Determine the (x, y) coordinate at the center of the cell enclosing the given text.  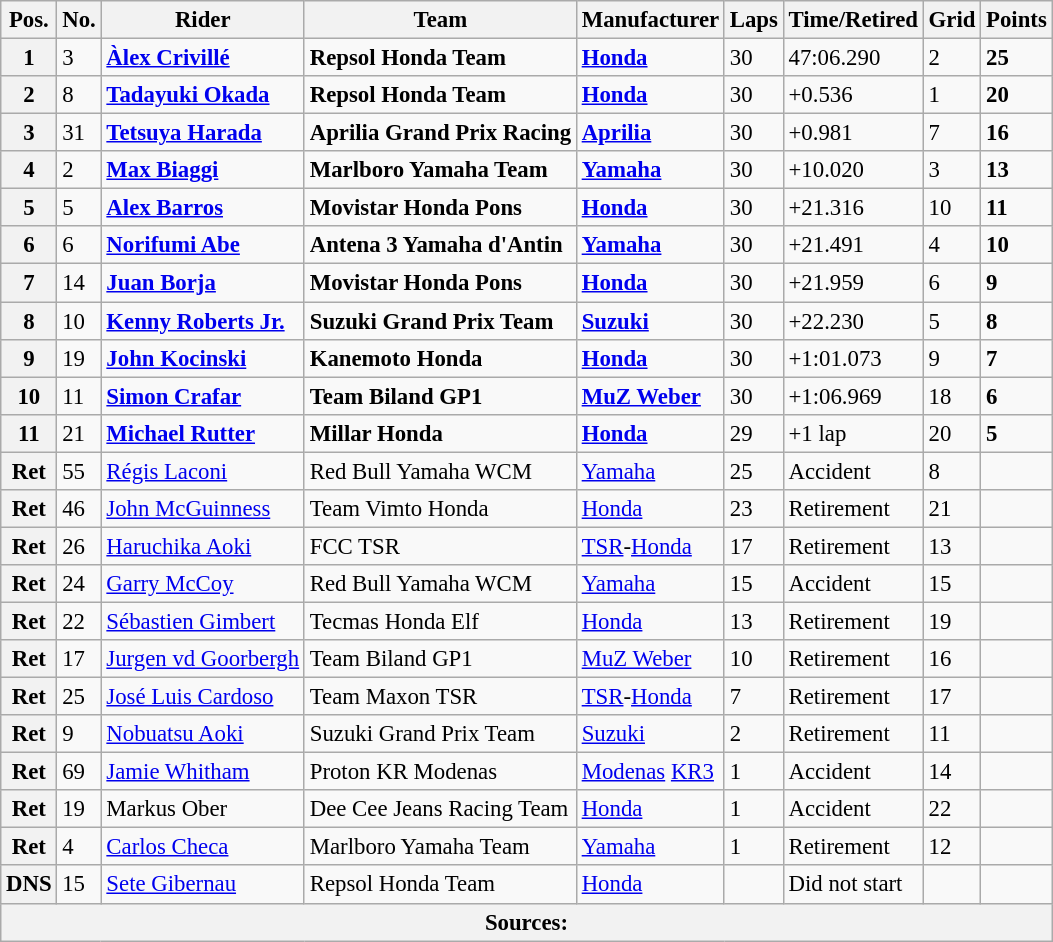
Kanemoto Honda (440, 358)
No. (79, 20)
+1:06.969 (853, 396)
Manufacturer (650, 20)
12 (952, 847)
Régis Laconi (202, 471)
Team (440, 20)
55 (79, 471)
Simon Crafar (202, 396)
Tadayuki Okada (202, 95)
Nobuatsu Aoki (202, 734)
+1 lap (853, 433)
Rider (202, 20)
Team Vimto Honda (440, 509)
Haruchika Aoki (202, 546)
Jamie Whitham (202, 772)
Markus Ober (202, 809)
Did not start (853, 885)
José Luis Cardoso (202, 697)
Laps (754, 20)
Kenny Roberts Jr. (202, 321)
Pos. (29, 20)
+10.020 (853, 170)
+21.491 (853, 245)
47:06.290 (853, 58)
Sébastien Gimbert (202, 621)
DNS (29, 885)
Norifumi Abe (202, 245)
Aprilia (650, 133)
Antena 3 Yamaha d'Antin (440, 245)
+0.981 (853, 133)
Proton KR Modenas (440, 772)
+21.959 (853, 283)
+0.536 (853, 95)
Aprilia Grand Prix Racing (440, 133)
John Kocinski (202, 358)
Àlex Crivillé (202, 58)
26 (79, 546)
Max Biaggi (202, 170)
Time/Retired (853, 20)
Tetsuya Harada (202, 133)
Alex Barros (202, 208)
29 (754, 433)
Tecmas Honda Elf (440, 621)
Millar Honda (440, 433)
Dee Cee Jeans Racing Team (440, 809)
Sete Gibernau (202, 885)
Grid (952, 20)
Carlos Checa (202, 847)
Juan Borja (202, 283)
69 (79, 772)
24 (79, 584)
John McGuinness (202, 509)
Team Maxon TSR (440, 697)
Sources: (526, 922)
18 (952, 396)
Michael Rutter (202, 433)
46 (79, 509)
Garry McCoy (202, 584)
23 (754, 509)
FCC TSR (440, 546)
Jurgen vd Goorbergh (202, 659)
31 (79, 133)
+22.230 (853, 321)
Points (1016, 20)
+21.316 (853, 208)
+1:01.073 (853, 358)
Modenas KR3 (650, 772)
